Determine the (X, Y) coordinate at the center of the cell enclosing the given text.  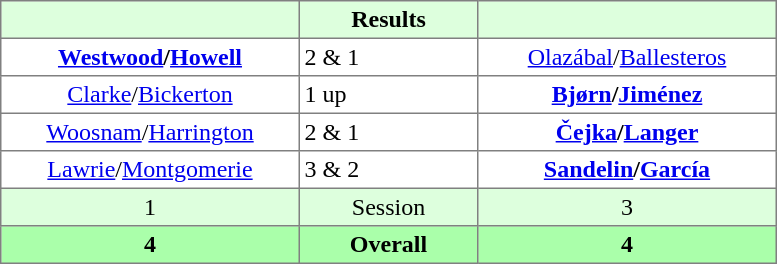
Results (388, 20)
Woosnam/Harrington (150, 132)
Bjørn/Jiménez (627, 95)
Lawrie/Montgomerie (150, 170)
3 (627, 207)
Session (388, 207)
Sandelin/García (627, 170)
1 up (388, 95)
Čejka/Langer (627, 132)
Westwood/Howell (150, 57)
Clarke/Bickerton (150, 95)
1 (150, 207)
3 & 2 (388, 170)
Olazábal/Ballesteros (627, 57)
Overall (388, 245)
